Return [x, y] of the center of cell containing provided text 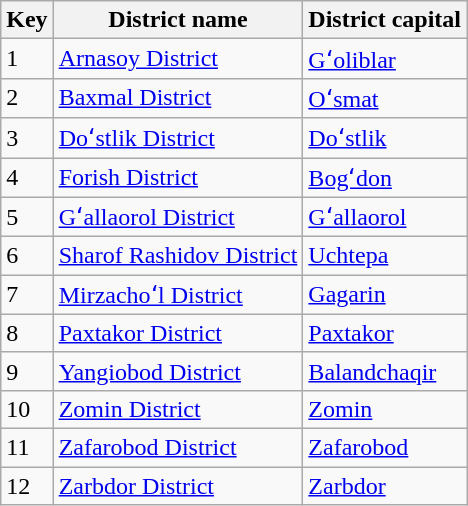
Zarbdor [385, 485]
7 [27, 295]
Balandchaqir [385, 371]
Forish District [178, 178]
Arnasoy District [178, 59]
Paxtakor District [178, 333]
Gʻallaorol District [178, 217]
Zomin District [178, 409]
Doʻstlik District [178, 138]
District name [178, 20]
12 [27, 485]
Bogʻdon [385, 178]
Yangiobod District [178, 371]
11 [27, 447]
Uchtepa [385, 256]
Zafarobod [385, 447]
Key [27, 20]
Doʻstlik [385, 138]
District capital [385, 20]
8 [27, 333]
Gʻallaorol [385, 217]
Zarbdor District [178, 485]
2 [27, 98]
Gʻoliblar [385, 59]
Sharof Rashidov District [178, 256]
4 [27, 178]
Zomin [385, 409]
1 [27, 59]
Oʻsmat [385, 98]
Zafarobod District [178, 447]
5 [27, 217]
Baxmal District [178, 98]
6 [27, 256]
10 [27, 409]
Mirzachoʻl District [178, 295]
Gagarin [385, 295]
3 [27, 138]
Paxtakor [385, 333]
9 [27, 371]
